Return the [X, Y] coordinate for the center point of the cell that contains the specified text.  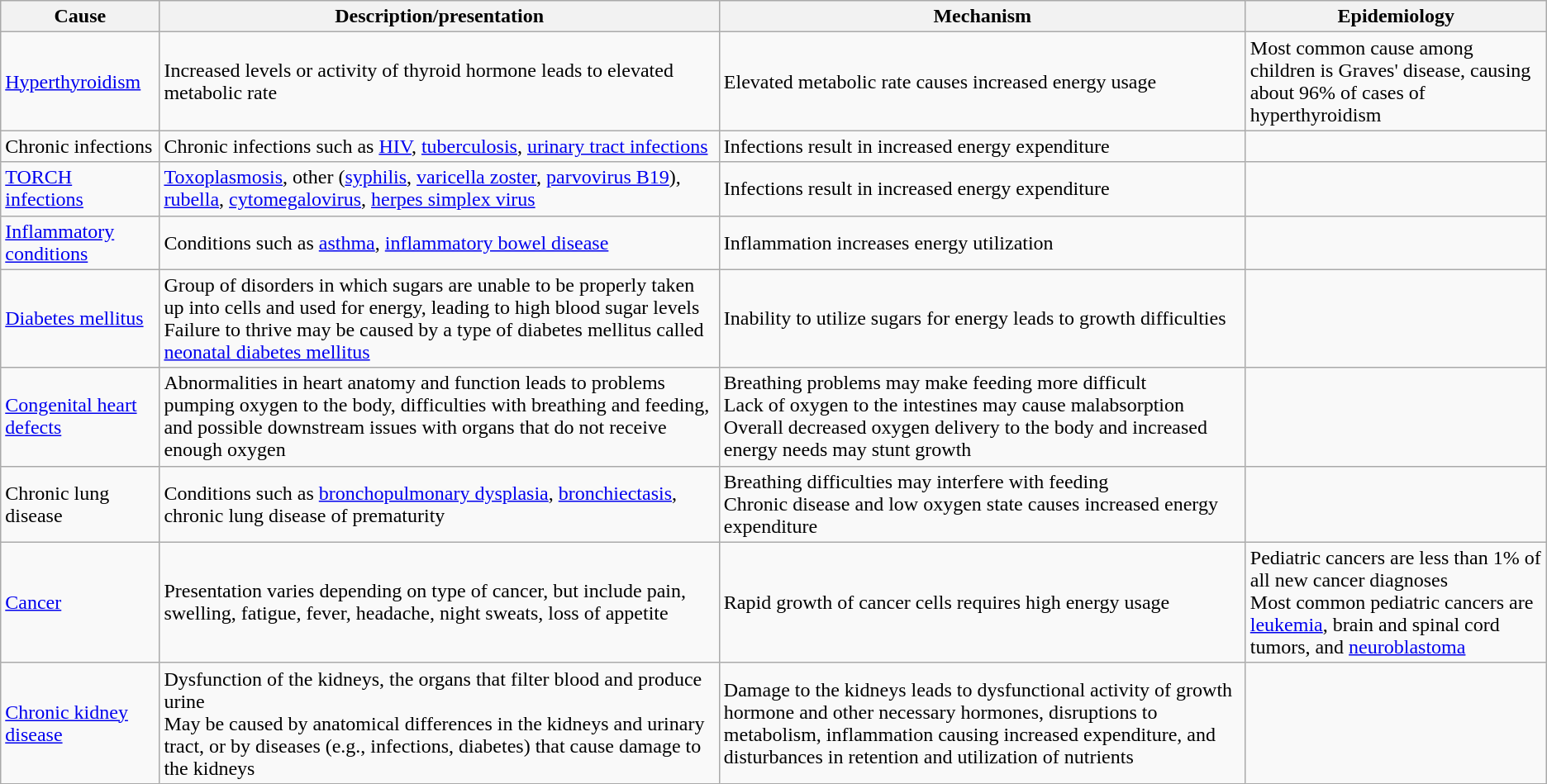
Hyperthyroidism [80, 81]
Increased levels or activity of thyroid hormone leads to elevated metabolic rate [440, 81]
Rapid growth of cancer cells requires high energy usage [982, 602]
Cancer [80, 602]
Inflammation increases energy utilization [982, 243]
Toxoplasmosis, other (syphilis, varicella zoster, parvovirus B19), rubella, cytomegalovirus, herpes simplex virus [440, 188]
Diabetes mellitus [80, 319]
TORCH infections [80, 188]
Conditions such as bronchopulmonary dysplasia, bronchiectasis, chronic lung disease of prematurity [440, 504]
Cause [80, 17]
Chronic infections [80, 146]
Elevated metabolic rate causes increased energy usage [982, 81]
Chronic kidney disease [80, 723]
Description/presentation [440, 17]
Inflammatory conditions [80, 243]
Chronic infections such as HIV, tuberculosis, urinary tract infections [440, 146]
Presentation varies depending on type of cancer, but include pain, swelling, fatigue, fever, headache, night sweats, loss of appetite [440, 602]
Mechanism [982, 17]
Inability to utilize sugars for energy leads to growth difficulties [982, 319]
Congenital heart defects [80, 416]
Epidemiology [1396, 17]
Conditions such as asthma, inflammatory bowel disease [440, 243]
Chronic lung disease [80, 504]
Most common cause among children is Graves' disease, causing about 96% of cases of hyperthyroidism [1396, 81]
Breathing difficulties may interfere with feedingChronic disease and low oxygen state causes increased energy expenditure [982, 504]
